Extract the [x, y] coordinate from the center of the cell holding the provided text.  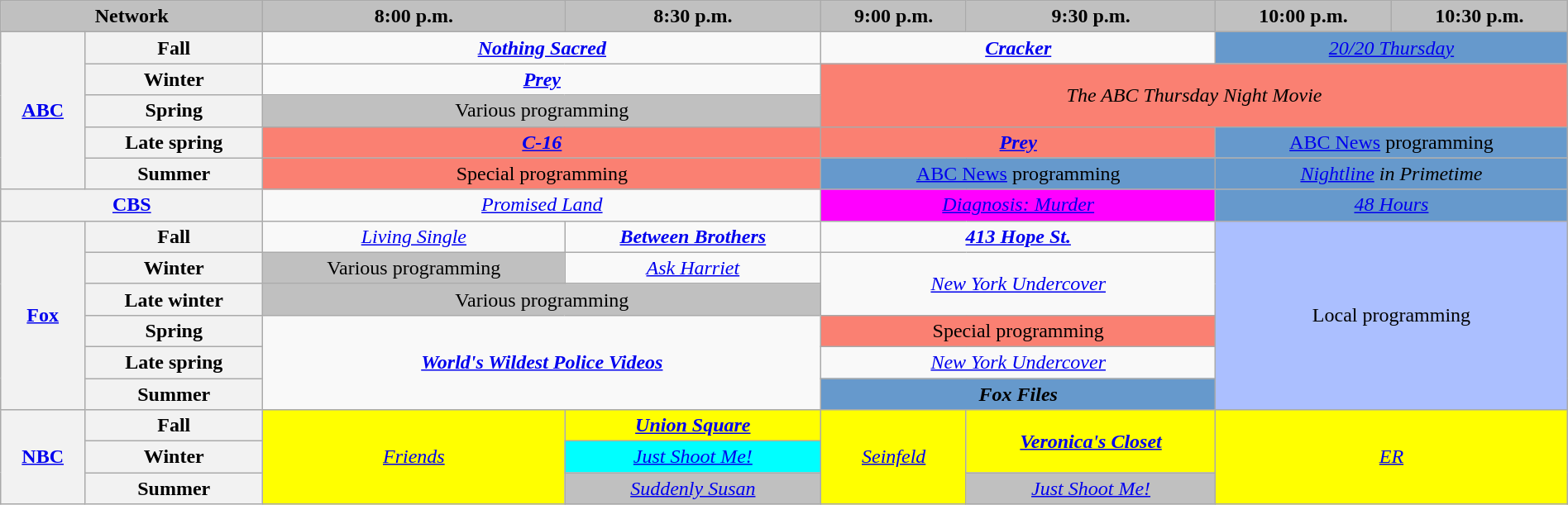
Union Square [693, 426]
Friends [414, 457]
Living Single [414, 236]
Cracker [1019, 48]
8:00 p.m. [414, 17]
10:30 p.m. [1479, 17]
Nothing Sacred [543, 48]
Local programming [1392, 315]
9:30 p.m. [1090, 17]
Between Brothers [693, 236]
413 Hope St. [1019, 236]
Late winter [174, 299]
The ABC Thursday Night Movie [1194, 95]
Ask Harriet [693, 268]
Seinfeld [894, 457]
Promised Land [543, 205]
World's Wildest Police Videos [543, 362]
8:30 p.m. [693, 17]
48 Hours [1392, 205]
Diagnosis: Murder [1019, 205]
NBC [43, 457]
Suddenly Susan [693, 488]
ABC [43, 111]
ER [1392, 457]
Fox [43, 315]
Nightline in Primetime [1392, 174]
C-16 [543, 142]
Veronica's Closet [1090, 441]
20/20 Thursday [1392, 48]
CBS [132, 205]
10:00 p.m. [1303, 17]
Fox Files [1019, 394]
9:00 p.m. [894, 17]
Network [132, 17]
